Pinpoint the cell where the given text exists, returning its (x, y) midpoint coordinate. 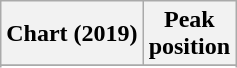
Chart (2019) (72, 34)
Peak position (189, 34)
